Output the [X, Y] coordinate of the center of the cell containing the given text.  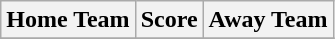
Away Team [268, 20]
Score [169, 20]
Home Team [68, 20]
